Pinpoint the cell where the given text exists, returning its (x, y) midpoint coordinate. 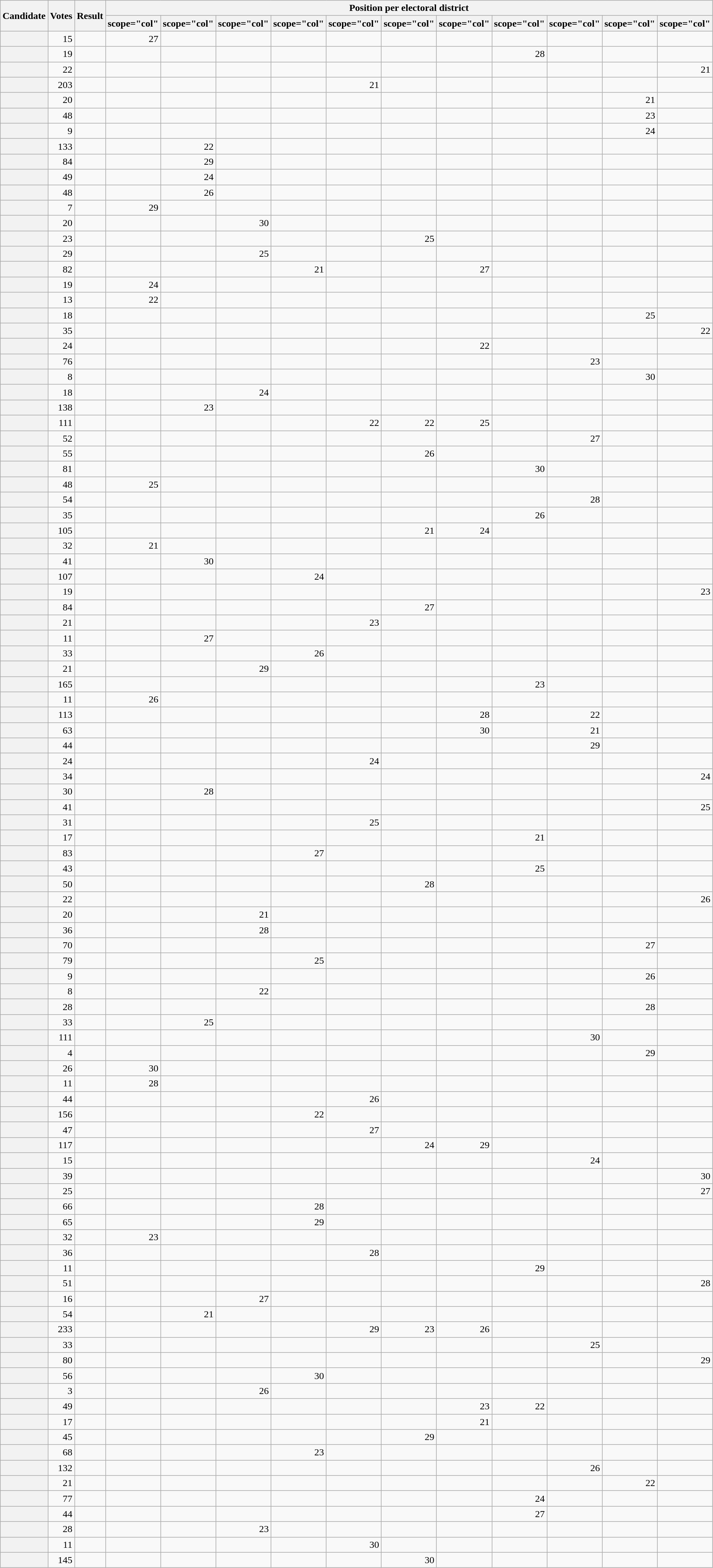
56 (61, 1375)
45 (61, 1437)
233 (61, 1329)
47 (61, 1130)
16 (61, 1299)
51 (61, 1283)
Candidate (24, 16)
Votes (61, 16)
203 (61, 85)
50 (61, 884)
68 (61, 1453)
39 (61, 1176)
13 (61, 300)
66 (61, 1207)
82 (61, 269)
132 (61, 1468)
65 (61, 1222)
4 (61, 1053)
63 (61, 730)
113 (61, 715)
79 (61, 961)
31 (61, 822)
Position per electoral district (409, 8)
34 (61, 776)
52 (61, 438)
156 (61, 1114)
83 (61, 853)
81 (61, 469)
76 (61, 361)
165 (61, 684)
133 (61, 146)
70 (61, 945)
7 (61, 208)
117 (61, 1145)
105 (61, 530)
77 (61, 1499)
80 (61, 1360)
43 (61, 868)
145 (61, 1560)
138 (61, 407)
3 (61, 1391)
55 (61, 454)
107 (61, 576)
Result (90, 16)
